Capture the cell that displays the provided text and extract its [x, y] central coordinate. 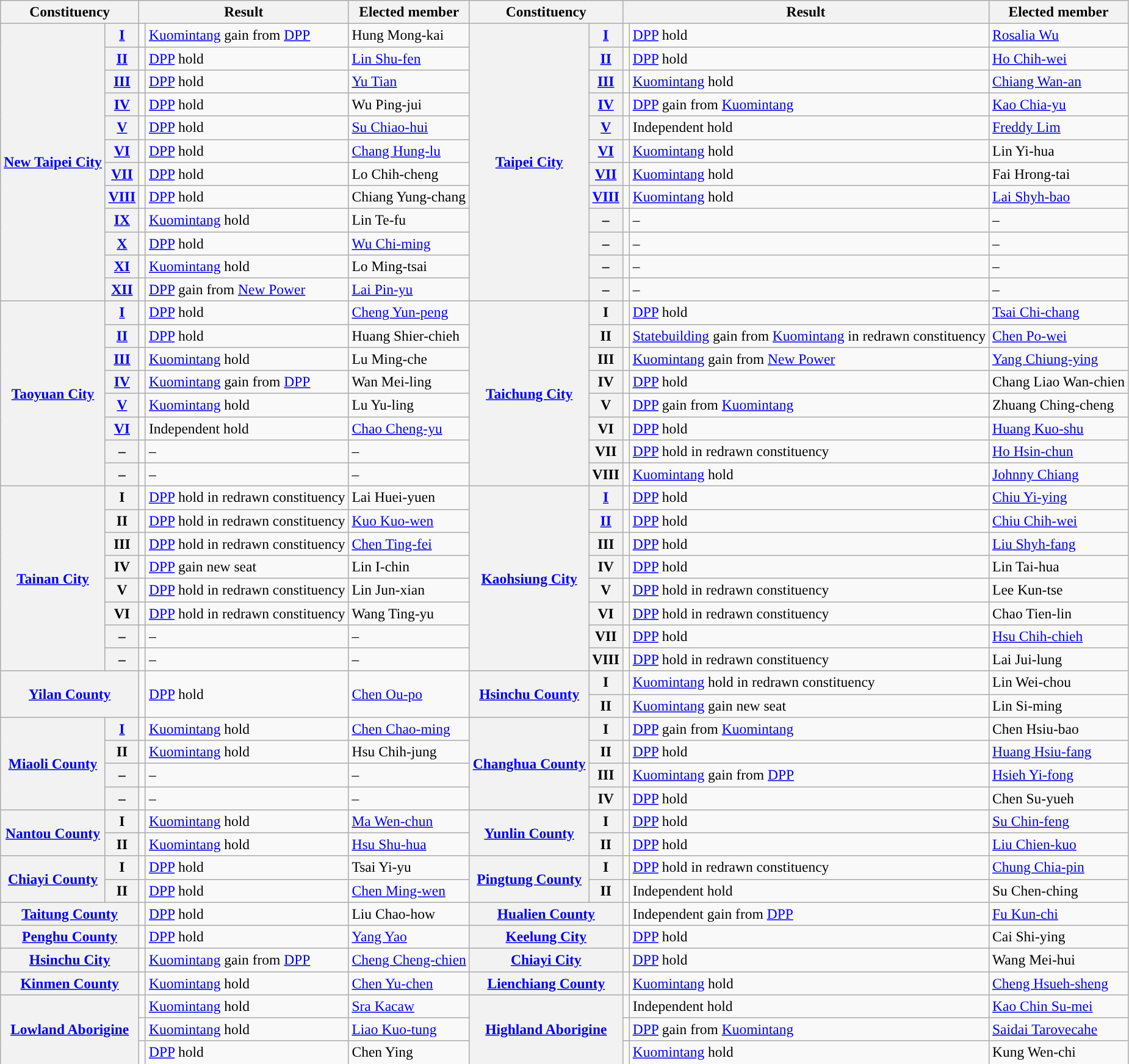
Lo Ming-tsai [409, 266]
Lo Chih-cheng [409, 174]
Lin Wei-chou [1059, 682]
Statebuilding gain from Kuomintang in redrawn constituency [809, 336]
Liao Kuo-tung [409, 1029]
Cheng Cheng-chien [409, 960]
Chiu Chih-wei [1059, 521]
Wu Chi-ming [409, 243]
Lin Tai-hua [1059, 566]
Hualien County [546, 914]
Cai Shi-ying [1059, 936]
Kaohsiung City [529, 579]
Hsu Chih-jung [409, 751]
Lienchiang County [546, 983]
IX [122, 220]
Wang Ting-yu [409, 613]
Ho Chih-wei [1059, 58]
Hsinchu County [529, 694]
Kuomintang gain new seat [809, 706]
Hsieh Yi-fong [1059, 775]
Chiayi City [546, 960]
Cheng Yun-peng [409, 313]
Kao Chin Su-mei [1059, 1006]
Liu Shyh-fang [1059, 544]
Huang Kuo-shu [1059, 428]
Lin Yi-hua [1059, 151]
DPP gain from New Power [247, 289]
Liu Chien-kuo [1059, 844]
Chang Hung-lu [409, 151]
Fu Kun-chi [1059, 914]
Lin Jun-xian [409, 590]
Chen Hsiu-bao [1059, 729]
Keelung City [546, 936]
Chiang Yung-chang [409, 197]
XI [122, 266]
Chen Ou-po [409, 694]
Saidai Tarovecahe [1059, 1029]
Su Chen-ching [1059, 891]
Wu Ping-jui [409, 104]
Taoyuan City [53, 393]
Lowland Aborigine [70, 1029]
Zhuang Ching-cheng [1059, 405]
Changhua County [529, 764]
Lai Jui-lung [1059, 659]
Yang Yao [409, 936]
Chao Cheng-yu [409, 428]
Tsai Yi-yu [409, 867]
Nantou County [53, 833]
Lin Shu-fen [409, 58]
Chiang Wan-an [1059, 81]
Hung Mong-kai [409, 35]
Yunlin County [529, 833]
Liu Chao-how [409, 914]
Kuomintang hold in redrawn constituency [809, 682]
Chen Ting-fei [409, 544]
Kao Chia-yu [1059, 104]
Independent gain from DPP [809, 914]
Lin Si-ming [1059, 706]
Su Chin-feng [1059, 821]
Lu Ming-che [409, 359]
Wang Mei-hui [1059, 960]
Wan Mei-ling [409, 382]
Lin I-chin [409, 566]
Taitung County [70, 914]
Huang Hsiu-fang [1059, 751]
Lu Yu-ling [409, 405]
Chen Ming-wen [409, 891]
Ho Hsin-chun [1059, 451]
Yu Tian [409, 81]
Ma Wen-chun [409, 821]
Taipei City [529, 162]
Kuo Kuo-wen [409, 521]
Chen Ying [409, 1052]
Chiu Yi-ying [1059, 498]
Kuomintang gain from New Power [809, 359]
Rosalia Wu [1059, 35]
Chang Liao Wan-chien [1059, 382]
Tainan City [53, 579]
Su Chiao-hui [409, 128]
Johnny Chiang [1059, 474]
Hsu Shu-hua [409, 844]
Cheng Hsueh-sheng [1059, 983]
Sra Kacaw [409, 1006]
XII [122, 289]
Kinmen County [70, 983]
Lai Pin-yu [409, 289]
Fai Hrong-tai [1059, 174]
Tsai Chi-chang [1059, 313]
X [122, 243]
Taichung City [529, 393]
Chiayi County [53, 879]
Penghu County [70, 936]
Highland Aborigine [546, 1029]
Freddy Lim [1059, 128]
Chao Tien-lin [1059, 613]
Hsinchu City [70, 960]
Miaoli County [53, 764]
Lai Shyh-bao [1059, 197]
Kung Wen-chi [1059, 1052]
Chen Su-yueh [1059, 798]
New Taipei City [53, 162]
Lee Kun-tse [1059, 590]
Lai Huei-yuen [409, 498]
Chen Po-wei [1059, 336]
DPP gain new seat [247, 566]
Yang Chiung-ying [1059, 359]
Chung Chia-pin [1059, 867]
Chen Chao-ming [409, 729]
Hsu Chih-chieh [1059, 636]
Lin Te-fu [409, 220]
Huang Shier-chieh [409, 336]
Chen Yu-chen [409, 983]
Pingtung County [529, 879]
Yilan County [70, 694]
